Return [X, Y] of the center of cell containing provided text 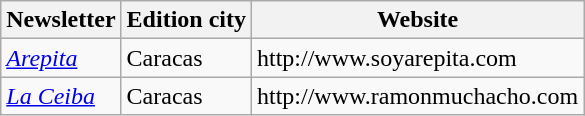
Newsletter [61, 20]
Website [417, 20]
Edition city [186, 20]
http://www.ramonmuchacho.com [417, 96]
http://www.soyarepita.com [417, 58]
La Ceiba [61, 96]
Arepita [61, 58]
